Identify which cell holds the provided text, then report its [x, y] central coordinate. 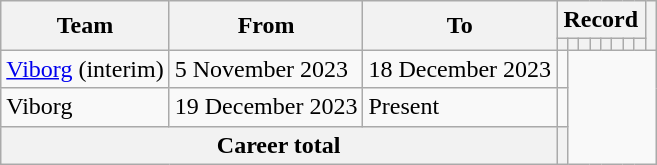
Team [85, 26]
Career total [279, 145]
Present [460, 107]
18 December 2023 [460, 69]
To [460, 26]
Record [601, 20]
5 November 2023 [266, 69]
From [266, 26]
Viborg [85, 107]
19 December 2023 [266, 107]
Viborg (interim) [85, 69]
